Output the (x, y) coordinate of the center of the cell containing the given text.  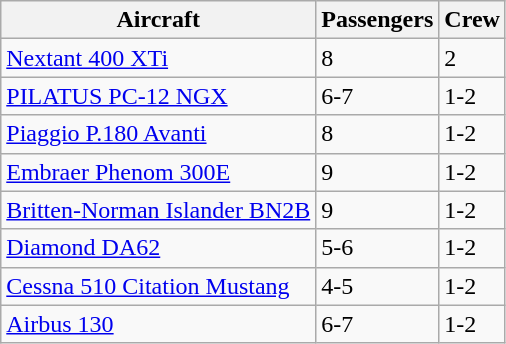
Aircraft (158, 20)
Nextant 400 XTi (158, 58)
5-6 (378, 248)
Passengers (378, 20)
PILATUS PC-12 NGX (158, 96)
Diamond DA62 (158, 248)
Cessna 510 Citation Mustang (158, 286)
Piaggio P.180 Avanti (158, 134)
Crew (472, 20)
4-5 (378, 286)
Britten-Norman Islander BN2B (158, 210)
Airbus 130 (158, 324)
Embraer Phenom 300E (158, 172)
2 (472, 58)
